For the text-containing cell, return its midpoint in (X, Y) coordinate format. 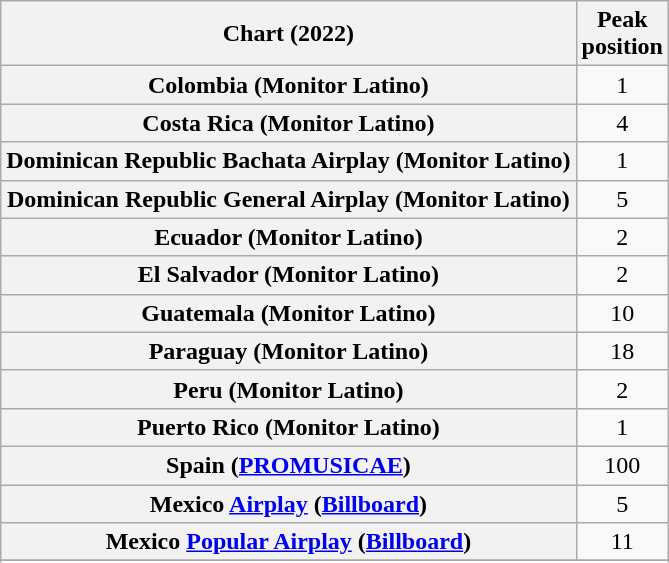
El Salvador (Monitor Latino) (288, 275)
Dominican Republic General Airplay (Monitor Latino) (288, 199)
Mexico Popular Airplay (Billboard) (288, 542)
4 (622, 123)
Puerto Rico (Monitor Latino) (288, 427)
Ecuador (Monitor Latino) (288, 237)
Guatemala (Monitor Latino) (288, 313)
Paraguay (Monitor Latino) (288, 351)
Mexico Airplay (Billboard) (288, 503)
Dominican Republic Bachata Airplay (Monitor Latino) (288, 161)
100 (622, 465)
Chart (2022) (288, 34)
Costa Rica (Monitor Latino) (288, 123)
Spain (PROMUSICAE) (288, 465)
Peakposition (622, 34)
10 (622, 313)
11 (622, 542)
18 (622, 351)
Colombia (Monitor Latino) (288, 85)
Peru (Monitor Latino) (288, 389)
